Return [X, Y] of the center of cell containing provided text 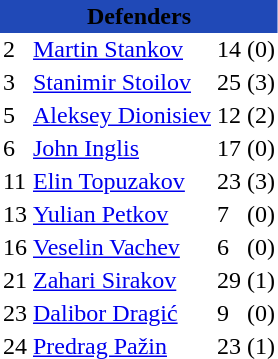
3 [15, 82]
Aleksey Dionisiev [122, 116]
Stanimir Stoilov [122, 82]
5 [15, 116]
29 [229, 280]
7 [229, 214]
Martin Stankov [122, 50]
Defenders [139, 16]
Dalibor Dragić [122, 314]
Veselin Vachev [122, 248]
Elin Topuzakov [122, 182]
9 [229, 314]
Zahari Sirakov [122, 280]
Yulian Petkov [122, 214]
16 [15, 248]
25 [229, 82]
(1) [261, 280]
11 [15, 182]
2 [15, 50]
14 [229, 50]
13 [15, 214]
12 [229, 116]
21 [15, 280]
17 [229, 148]
(2) [261, 116]
John Inglis [122, 148]
